Provide the [x, y] coordinate of the cell's center where the given text is located.  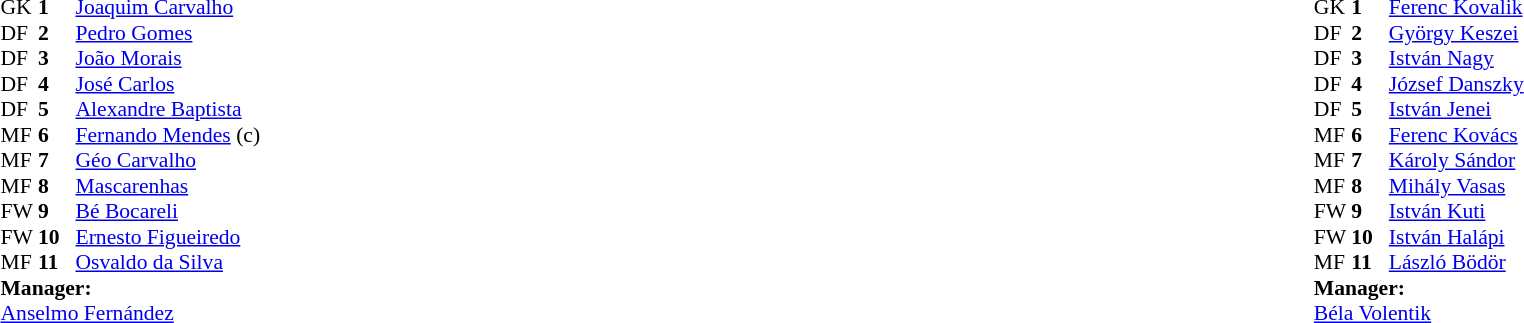
Mihály Vasas [1456, 186]
Károly Sándor [1456, 161]
José Carlos [168, 84]
István Kuti [1456, 211]
Mascarenhas [168, 186]
Géo Carvalho [168, 161]
György Keszei [1456, 33]
Pedro Gomes [168, 33]
István Jenei [1456, 109]
Ferenc Kovács [1456, 135]
László Bödör [1456, 263]
István Halápi [1456, 237]
Bé Bocareli [168, 211]
João Morais [168, 59]
István Nagy [1456, 59]
Ernesto Figueiredo [168, 237]
József Danszky [1456, 84]
Osvaldo da Silva [168, 263]
Fernando Mendes (c) [168, 135]
Alexandre Baptista [168, 109]
